Extract the [x, y] coordinate from the center of the cell holding the provided text.  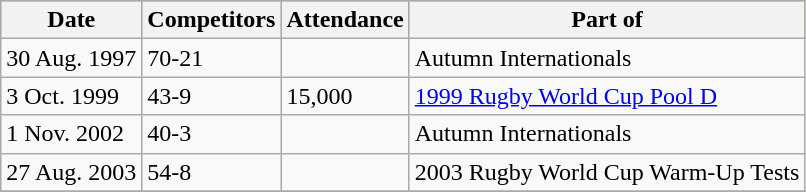
43-9 [212, 96]
2003 Rugby World Cup Warm-Up Tests [607, 172]
Competitors [212, 20]
Date [72, 20]
30 Aug. 1997 [72, 58]
Part of [607, 20]
1999 Rugby World Cup Pool D [607, 96]
70-21 [212, 58]
27 Aug. 2003 [72, 172]
1 Nov. 2002 [72, 134]
54-8 [212, 172]
Attendance [345, 20]
15,000 [345, 96]
40-3 [212, 134]
3 Oct. 1999 [72, 96]
